For the text-containing cell, return its midpoint in [X, Y] coordinate format. 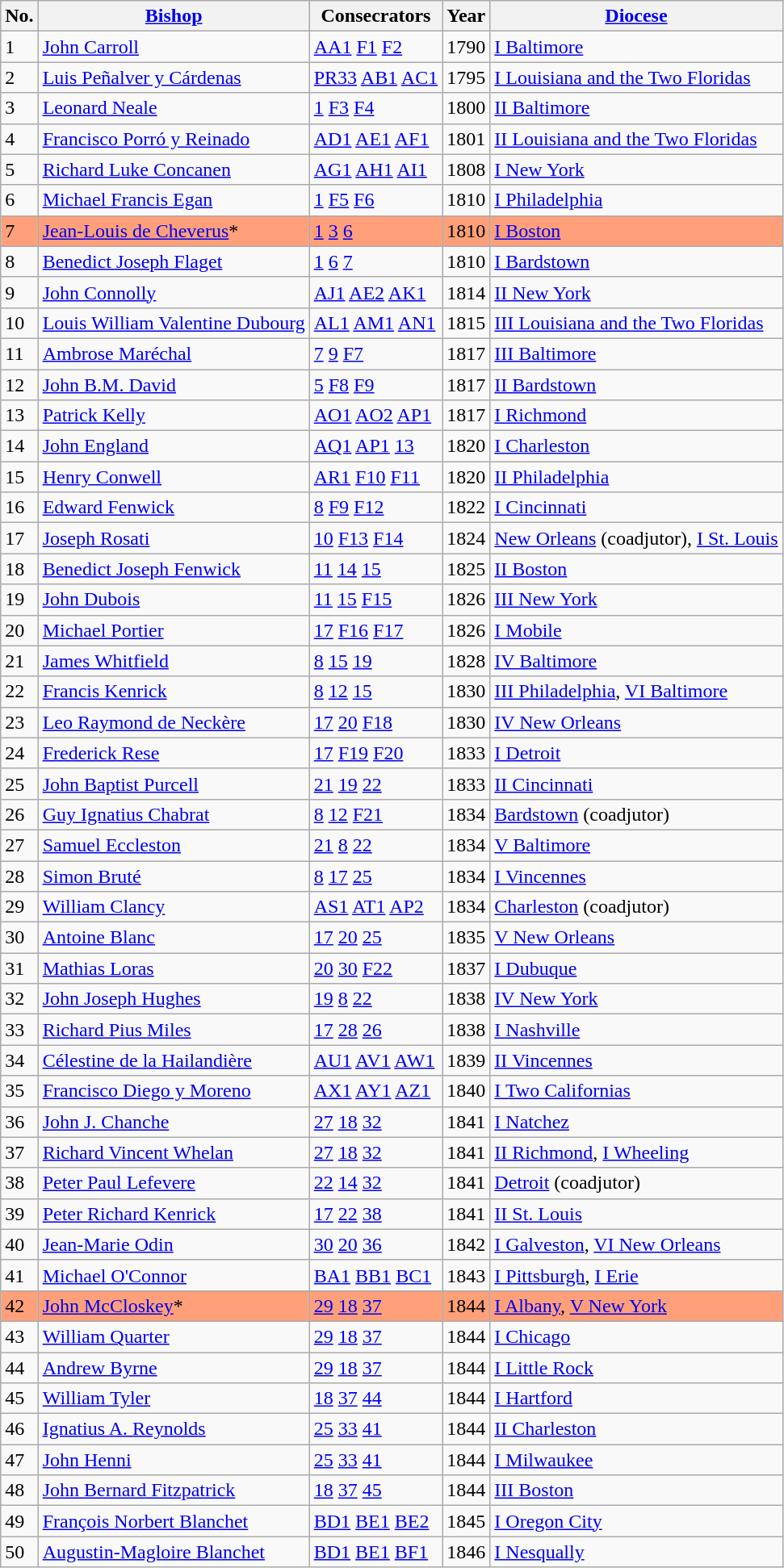
II Philadelphia [636, 477]
V New Orleans [636, 938]
BD1 BE1 BF1 [376, 1552]
John J. Chanche [174, 1122]
I Albany, V New York [636, 1306]
25 [19, 784]
Joseph Rosati [174, 538]
AG1 AH1 AI1 [376, 169]
1822 [467, 508]
Luis Peñalver y Cárdenas [174, 77]
47 [19, 1460]
3 [19, 108]
I Baltimore [636, 47]
Ignatius A. Reynolds [174, 1429]
AD1 AE1 AF1 [376, 139]
8 17 25 [376, 876]
Michael Francis Egan [174, 200]
Charleston (coadjutor) [636, 907]
Year [467, 16]
II Baltimore [636, 108]
1825 [467, 569]
29 [19, 907]
I Milwaukee [636, 1460]
I Natchez [636, 1122]
20 [19, 630]
I Oregon City [636, 1521]
II Cincinnati [636, 784]
6 [19, 200]
I Bardstown [636, 261]
II St. Louis [636, 1214]
21 19 22 [376, 784]
20 30 F22 [376, 968]
1 6 7 [376, 261]
1828 [467, 661]
III New York [636, 600]
Andrew Byrne [174, 1368]
1824 [467, 538]
Antoine Blanc [174, 938]
50 [19, 1552]
30 [19, 938]
7 [19, 231]
AR1 F10 F11 [376, 477]
1840 [467, 1091]
AQ1 AP1 13 [376, 446]
II Charleston [636, 1429]
15 [19, 477]
10 [19, 323]
33 [19, 1030]
40 [19, 1244]
II Louisiana and the Two Floridas [636, 139]
12 [19, 385]
V Baltimore [636, 845]
34 [19, 1060]
1837 [467, 968]
18 37 45 [376, 1491]
1845 [467, 1521]
16 [19, 508]
1842 [467, 1244]
31 [19, 968]
John Joseph Hughes [174, 999]
John Bernard Fitzpatrick [174, 1491]
I Boston [636, 231]
BA1 BB1 BC1 [376, 1275]
13 [19, 416]
I Hartford [636, 1399]
Leonard Neale [174, 108]
AX1 AY1 AZ1 [376, 1091]
I Pittsburgh, I Erie [636, 1275]
II New York [636, 292]
Peter Paul Lefevere [174, 1183]
41 [19, 1275]
Henry Conwell [174, 477]
27 [19, 845]
24 [19, 753]
AJ1 AE2 AK1 [376, 292]
I Charleston [636, 446]
17 F19 F20 [376, 753]
PR33 AB1 AC1 [376, 77]
21 [19, 661]
1839 [467, 1060]
Louis William Valentine Dubourg [174, 323]
1808 [467, 169]
AU1 AV1 AW1 [376, 1060]
Richard Pius Miles [174, 1030]
François Norbert Blanchet [174, 1521]
37 [19, 1152]
AL1 AM1 AN1 [376, 323]
Michael Portier [174, 630]
28 [19, 876]
26 [19, 814]
IV New Orleans [636, 722]
Francisco Porró y Reinado [174, 139]
Edward Fenwick [174, 508]
I Two Californias [636, 1091]
14 [19, 446]
2 [19, 77]
11 14 15 [376, 569]
17 [19, 538]
Frederick Rese [174, 753]
42 [19, 1306]
21 8 22 [376, 845]
Bardstown (coadjutor) [636, 814]
Michael O'Connor [174, 1275]
Guy Ignatius Chabrat [174, 814]
Diocese [636, 16]
Benedict Joseph Flaget [174, 261]
Detroit (coadjutor) [636, 1183]
James Whitfield [174, 661]
I Nashville [636, 1030]
8 12 F21 [376, 814]
35 [19, 1091]
4 [19, 139]
John McCloskey* [174, 1306]
I Vincennes [636, 876]
AO1 AO2 AP1 [376, 416]
BD1 BE1 BE2 [376, 1521]
19 [19, 600]
1815 [467, 323]
Ambrose Maréchal [174, 353]
1790 [467, 47]
1 F5 F6 [376, 200]
17 F16 F17 [376, 630]
Augustin-Magloire Blanchet [174, 1552]
I Chicago [636, 1336]
23 [19, 722]
II Boston [636, 569]
1800 [467, 108]
1814 [467, 292]
5 F8 F9 [376, 385]
45 [19, 1399]
8 [19, 261]
46 [19, 1429]
1 [19, 47]
17 28 26 [376, 1030]
AA1 F1 F2 [376, 47]
Richard Luke Concanen [174, 169]
John Carroll [174, 47]
Bishop [174, 16]
New Orleans (coadjutor), I St. Louis [636, 538]
John Connolly [174, 292]
Richard Vincent Whelan [174, 1152]
36 [19, 1122]
William Clancy [174, 907]
19 8 22 [376, 999]
IV Baltimore [636, 661]
1835 [467, 938]
1801 [467, 139]
John B.M. David [174, 385]
17 20 25 [376, 938]
II Vincennes [636, 1060]
I Mobile [636, 630]
No. [19, 16]
49 [19, 1521]
I Cincinnati [636, 508]
Samuel Eccleston [174, 845]
I Detroit [636, 753]
I Dubuque [636, 968]
II Richmond, I Wheeling [636, 1152]
I Little Rock [636, 1368]
I Galveston, VI New Orleans [636, 1244]
18 37 44 [376, 1399]
III Louisiana and the Two Floridas [636, 323]
William Tyler [174, 1399]
I Philadelphia [636, 200]
8 15 19 [376, 661]
11 [19, 353]
43 [19, 1336]
I Richmond [636, 416]
John Henni [174, 1460]
17 22 38 [376, 1214]
John Baptist Purcell [174, 784]
Jean-Marie Odin [174, 1244]
Mathias Loras [174, 968]
Patrick Kelly [174, 416]
1843 [467, 1275]
I Nesqually [636, 1552]
32 [19, 999]
11 15 F15 [376, 600]
18 [19, 569]
I Louisiana and the Two Floridas [636, 77]
Leo Raymond de Neckère [174, 722]
10 F13 F14 [376, 538]
III Philadelphia, VI Baltimore [636, 692]
Jean-Louis de Cheverus* [174, 231]
8 F9 F12 [376, 508]
17 20 F18 [376, 722]
II Bardstown [636, 385]
AS1 AT1 AP2 [376, 907]
Francis Kenrick [174, 692]
Simon Bruté [174, 876]
Benedict Joseph Fenwick [174, 569]
I New York [636, 169]
1795 [467, 77]
Francisco Diego y Moreno [174, 1091]
44 [19, 1368]
Peter Richard Kenrick [174, 1214]
William Quarter [174, 1336]
38 [19, 1183]
Célestine de la Hailandière [174, 1060]
IV New York [636, 999]
9 [19, 292]
30 20 36 [376, 1244]
III Baltimore [636, 353]
1 F3 F4 [376, 108]
Consecrators [376, 16]
8 12 15 [376, 692]
III Boston [636, 1491]
1 3 6 [376, 231]
John England [174, 446]
22 14 32 [376, 1183]
48 [19, 1491]
22 [19, 692]
39 [19, 1214]
5 [19, 169]
John Dubois [174, 600]
7 9 F7 [376, 353]
1846 [467, 1552]
